Return the [x, y] coordinate for the center point of the cell that contains the specified text.  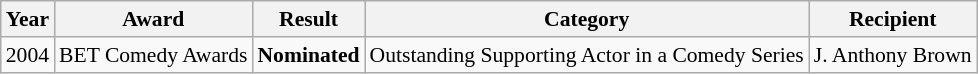
Year [28, 19]
2004 [28, 55]
BET Comedy Awards [153, 55]
Award [153, 19]
J. Anthony Brown [893, 55]
Outstanding Supporting Actor in a Comedy Series [587, 55]
Nominated [308, 55]
Result [308, 19]
Category [587, 19]
Recipient [893, 19]
